Determine the (x, y) coordinate at the center of the cell enclosing the given text.  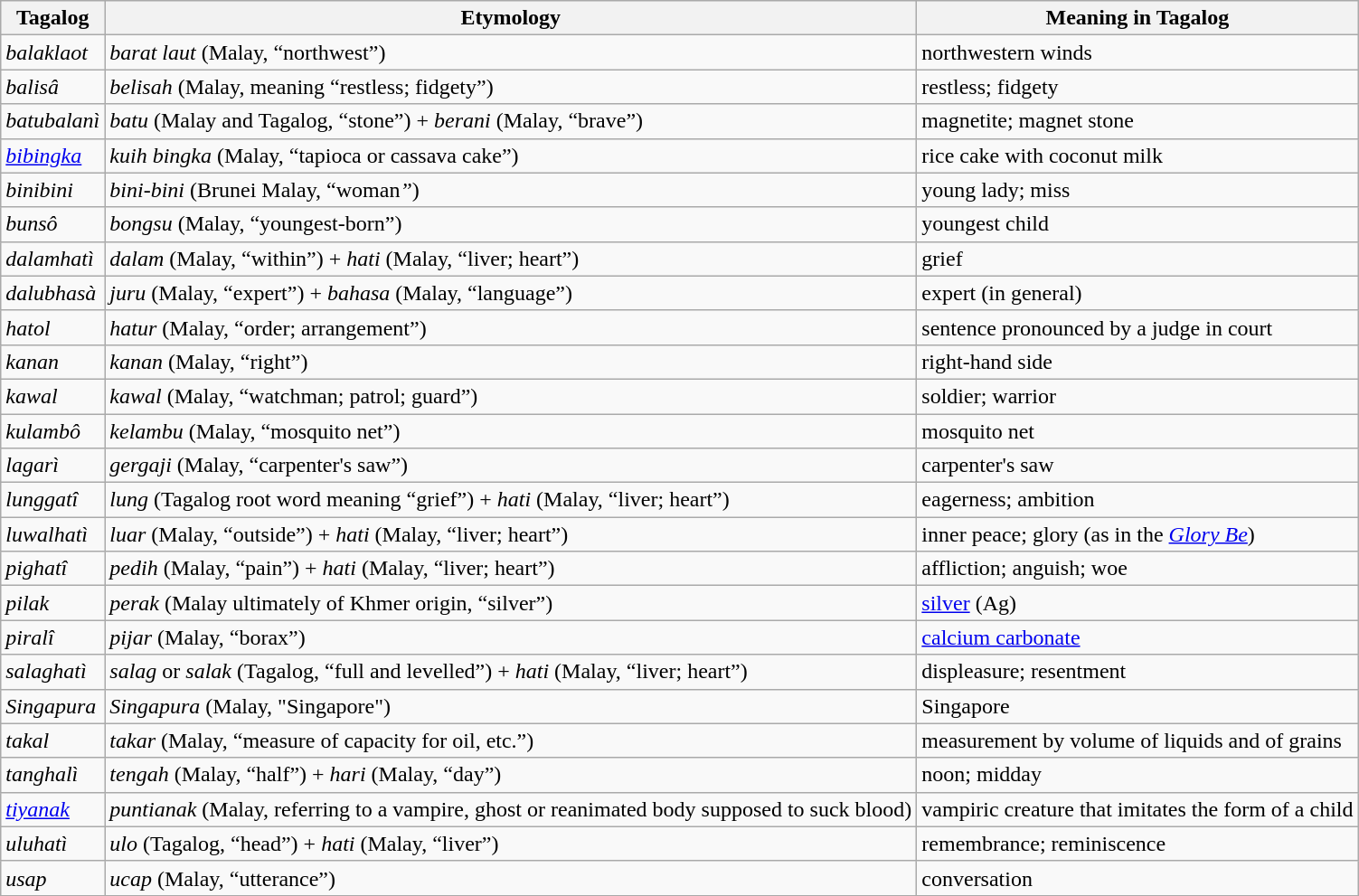
soldier; warrior (1137, 396)
juru (Malay, “expert”) + bahasa (Malay, “language”) (511, 293)
conversation (1137, 878)
kawal (52, 396)
hatol (52, 327)
balisâ (52, 87)
Singapore (1137, 706)
Tagalog (52, 18)
puntianak (Malay, referring to a vampire, ghost or reanimated body supposed to suck blood) (511, 809)
measurement by volume of liquids and of grains (1137, 740)
displeasure; resentment (1137, 672)
luwalhatì (52, 534)
rice cake with coconut milk (1137, 156)
lung (Tagalog root word meaning “grief”) + hati (Malay, “liver; heart”) (511, 500)
lunggatî (52, 500)
bongsu (Malay, “youngest-born”) (511, 224)
sentence pronounced by a judge in court (1137, 327)
calcium carbonate (1137, 637)
kelambu (Malay, “mosquito net”) (511, 431)
balaklaot (52, 52)
carpenter's saw (1137, 466)
eagerness; ambition (1137, 500)
vampiric creature that imitates the form of a child (1137, 809)
kanan (Malay, “right”) (511, 362)
takal (52, 740)
bibingka (52, 156)
pedih (Malay, “pain”) + hati (Malay, “liver; heart”) (511, 569)
affliction; anguish; woe (1137, 569)
hatur (Malay, “order; arrangement”) (511, 327)
magnetite; magnet stone (1137, 121)
binibini (52, 190)
takar (Malay, “measure of capacity for oil, etc.”) (511, 740)
right-hand side (1137, 362)
remembrance; reminiscence (1137, 844)
batubalanì (52, 121)
ucap (Malay, “utterance”) (511, 878)
kuih bingka (Malay, “tapioca or cassava cake”) (511, 156)
kanan (52, 362)
dalamhatì (52, 259)
pijar (Malay, “borax”) (511, 637)
belisah (Malay, meaning “restless; fidgety”) (511, 87)
expert (in general) (1137, 293)
Etymology (511, 18)
kawal (Malay, “watchman; patrol; guard”) (511, 396)
salag or salak (Tagalog, “full and levelled”) + hati (Malay, “liver; heart”) (511, 672)
youngest child (1137, 224)
bunsô (52, 224)
grief (1137, 259)
northwestern winds (1137, 52)
kulambô (52, 431)
perak (Malay ultimately of Khmer origin, “silver”) (511, 603)
luar (Malay, “outside”) + hati (Malay, “liver; heart”) (511, 534)
bini-bini (Brunei Malay, “woman”) (511, 190)
young lady; miss (1137, 190)
restless; fidgety (1137, 87)
tiyanak (52, 809)
tengah (Malay, “half”) + hari (Malay, “day”) (511, 775)
ulo (Tagalog, “head”) + hati (Malay, “liver”) (511, 844)
tanghalì (52, 775)
piralî (52, 637)
uluhatì (52, 844)
Singapura (52, 706)
Singapura (Malay, "Singapore") (511, 706)
dalam (Malay, “within”) + hati (Malay, “liver; heart”) (511, 259)
dalubhasà (52, 293)
pighatî (52, 569)
salaghatì (52, 672)
pilak (52, 603)
batu (Malay and Tagalog, “stone”) + berani (Malay, “brave”) (511, 121)
noon; midday (1137, 775)
mosquito net (1137, 431)
usap (52, 878)
barat laut (Malay, “northwest”) (511, 52)
silver (Ag) (1137, 603)
Meaning in Tagalog (1137, 18)
lagarì (52, 466)
inner peace; glory (as in the Glory Be) (1137, 534)
gergaji (Malay, “carpenter's saw”) (511, 466)
